Detect which cell encompasses the target text, then output its (x, y) center coordinate. 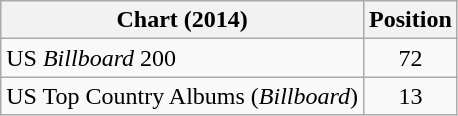
Position (411, 20)
13 (411, 96)
Chart (2014) (182, 20)
72 (411, 58)
US Top Country Albums (Billboard) (182, 96)
US Billboard 200 (182, 58)
